From the cell containing the given text, extract its center point as (X, Y) coordinate. 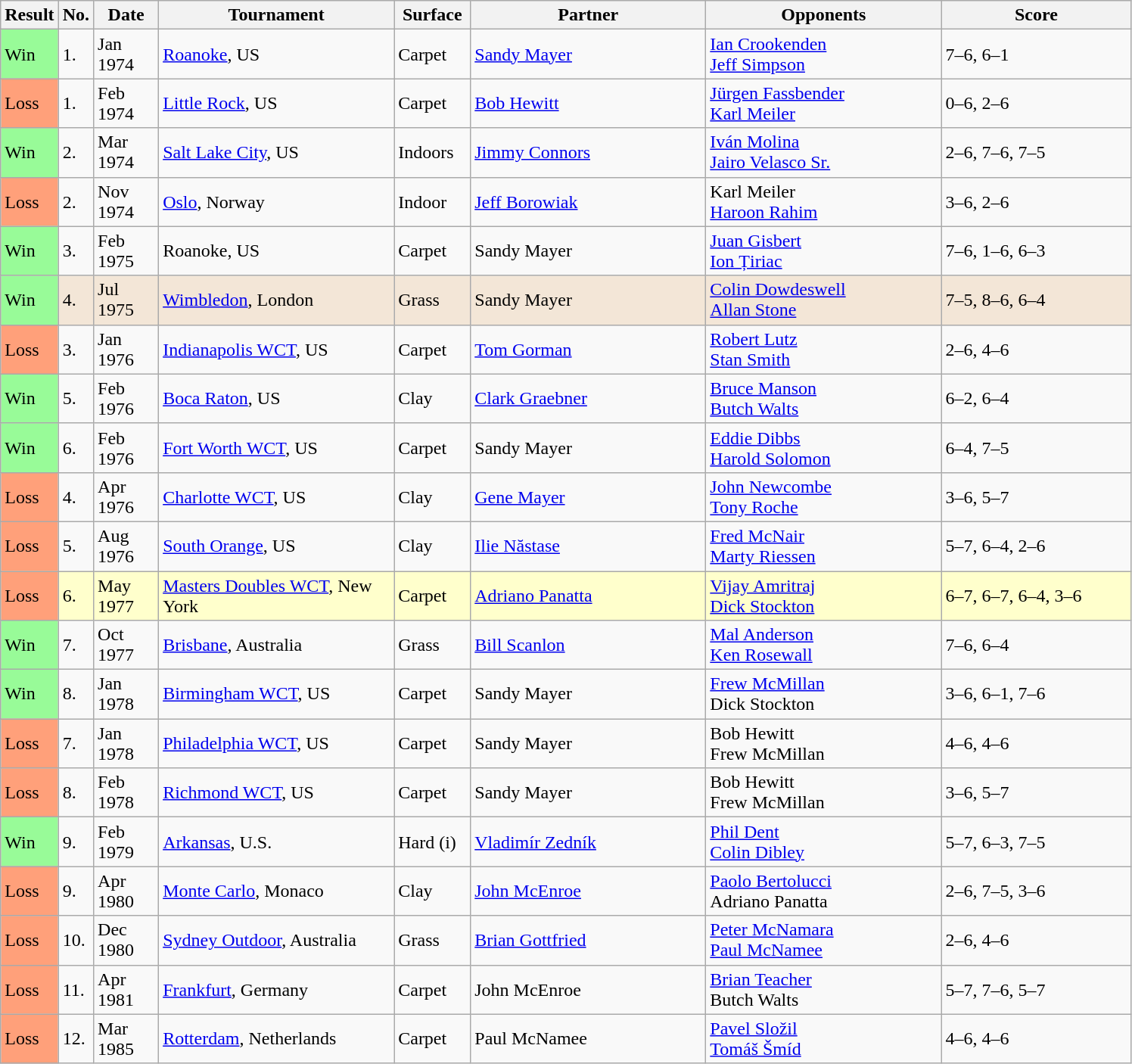
Partner (589, 15)
Karl Meiler Haroon Rahim (823, 201)
Paolo Bertolucci Adriano Panatta (823, 891)
3–6, 2–6 (1037, 201)
Frew McMillan Dick Stockton (823, 695)
Opponents (823, 15)
12. (76, 1038)
5–7, 6–3, 7–5 (1037, 842)
Gene Mayer (589, 496)
Hard (i) (433, 842)
Mal Anderson Ken Rosewall (823, 645)
Wimbledon, London (277, 300)
Bruce Manson Butch Walts (823, 398)
6–7, 6–7, 6–4, 3–6 (1037, 595)
Ilie Năstase (589, 546)
3–6, 6–1, 7–6 (1037, 695)
Feb 1974 (126, 103)
Salt Lake City, US (277, 153)
May 1977 (126, 595)
Fort Worth WCT, US (277, 448)
Brian Teacher Butch Walts (823, 990)
Phil Dent Colin Dibley (823, 842)
Feb 1979 (126, 842)
Aug 1976 (126, 546)
Surface (433, 15)
Robert Lutz Stan Smith (823, 350)
Clark Graebner (589, 398)
Apr 1976 (126, 496)
Indianapolis WCT, US (277, 350)
Vladimír Zedník (589, 842)
Mar 1985 (126, 1038)
Tom Gorman (589, 350)
Masters Doubles WCT, New York (277, 595)
Frankfurt, Germany (277, 990)
Jan 1974 (126, 54)
Nov 1974 (126, 201)
5–7, 7–6, 5–7 (1037, 990)
Vijay Amritraj Dick Stockton (823, 595)
Richmond WCT, US (277, 793)
Indoor (433, 201)
Boca Raton, US (277, 398)
South Orange, US (277, 546)
Fred McNair Marty Riessen (823, 546)
Jul 1975 (126, 300)
5–7, 6–4, 2–6 (1037, 546)
6–2, 6–4 (1037, 398)
Adriano Panatta (589, 595)
10. (76, 940)
Bill Scanlon (589, 645)
Arkansas, U.S. (277, 842)
11. (76, 990)
John Newcombe Tony Roche (823, 496)
7–6, 6–1 (1037, 54)
7–6, 6–4 (1037, 645)
Oct 1977 (126, 645)
Pavel Složil Tomáš Šmíd (823, 1038)
Indoors (433, 153)
Dec 1980 (126, 940)
Little Rock, US (277, 103)
Brian Gottfried (589, 940)
Apr 1981 (126, 990)
Colin Dowdeswell Allan Stone (823, 300)
2–6, 7–6, 7–5 (1037, 153)
Sydney Outdoor, Australia (277, 940)
Charlotte WCT, US (277, 496)
Peter McNamara Paul McNamee (823, 940)
Eddie Dibbs Harold Solomon (823, 448)
Bob Hewitt (589, 103)
7–5, 8–6, 6–4 (1037, 300)
Mar 1974 (126, 153)
2–6, 7–5, 3–6 (1037, 891)
Brisbane, Australia (277, 645)
7–6, 1–6, 6–3 (1037, 251)
Feb 1978 (126, 793)
No. (76, 15)
Juan Gisbert Ion Țiriac (823, 251)
Rotterdam, Netherlands (277, 1038)
Date (126, 15)
Jan 1976 (126, 350)
Monte Carlo, Monaco (277, 891)
Birmingham WCT, US (277, 695)
Jeff Borowiak (589, 201)
Tournament (277, 15)
Iván Molina Jairo Velasco Sr. (823, 153)
Philadelphia WCT, US (277, 743)
Jürgen Fassbender Karl Meiler (823, 103)
0–6, 2–6 (1037, 103)
Oslo, Norway (277, 201)
Paul McNamee (589, 1038)
Feb 1975 (126, 251)
Score (1037, 15)
Apr 1980 (126, 891)
6–4, 7–5 (1037, 448)
Ian Crookenden Jeff Simpson (823, 54)
Result (30, 15)
Jimmy Connors (589, 153)
